Detect which cell encompasses the target text, then output its [x, y] center coordinate. 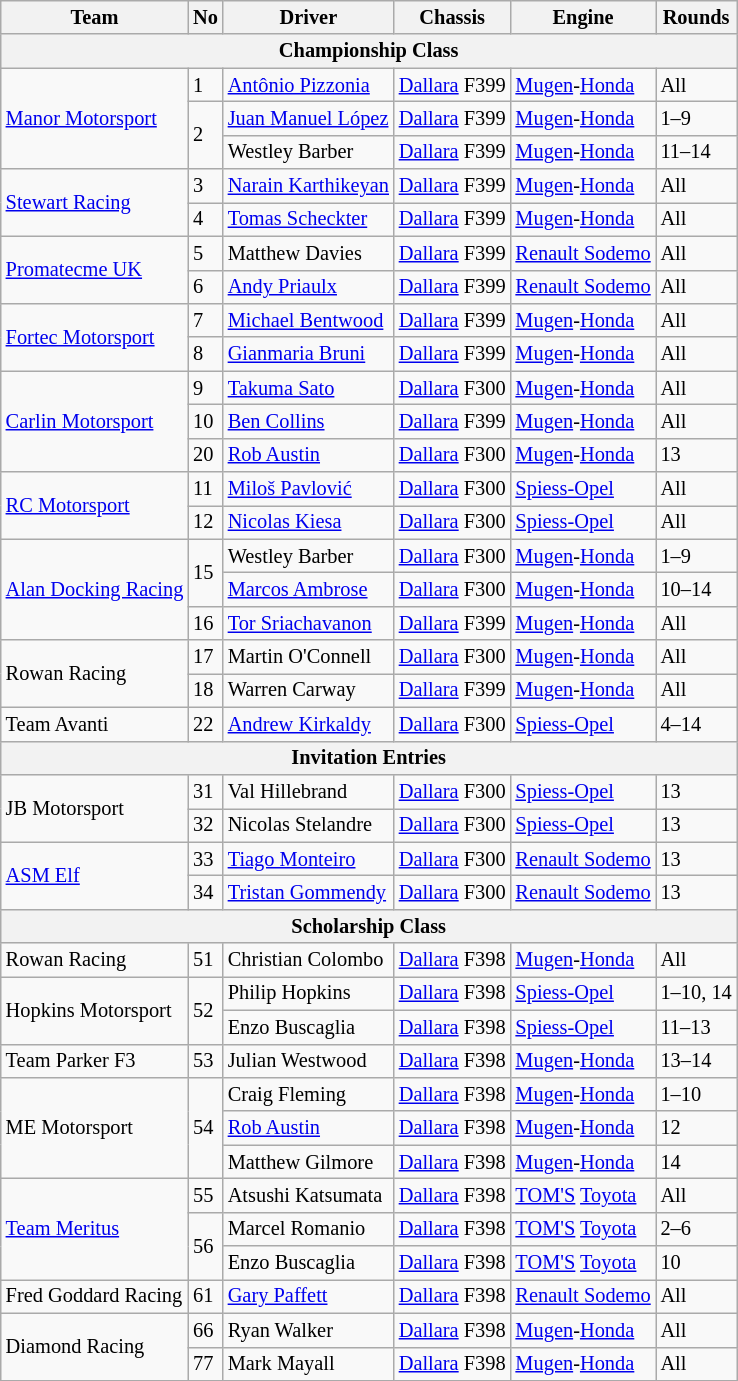
Tristan Gommendy [308, 892]
Team Meritus [94, 1228]
Miloš Pavlović [308, 489]
18 [206, 690]
53 [206, 1061]
Fred Goddard Racing [94, 1296]
54 [206, 1128]
Gianmaria Bruni [308, 354]
Tiago Monteiro [308, 859]
16 [206, 623]
Diamond Racing [94, 1346]
8 [206, 354]
Tor Sriachavanon [308, 623]
Nicolas Stelandre [308, 825]
3 [206, 186]
15 [206, 572]
Julian Westwood [308, 1061]
14 [696, 1162]
2 [206, 134]
Matthew Gilmore [308, 1162]
7 [206, 320]
Narain Karthikeyan [308, 186]
61 [206, 1296]
ASM Elf [94, 876]
52 [206, 1010]
Gary Paffett [308, 1296]
Craig Fleming [308, 1094]
Marcos Ambrose [308, 589]
Marcel Romanio [308, 1229]
Val Hillebrand [308, 791]
Stewart Racing [94, 202]
11–13 [696, 1027]
Ben Collins [308, 421]
Juan Manuel López [308, 118]
31 [206, 791]
Christian Colombo [308, 960]
9 [206, 388]
Driver [308, 17]
Team Avanti [94, 724]
Nicolas Kiesa [308, 522]
Fortec Motorsport [94, 336]
No [206, 17]
Martin O'Connell [308, 657]
56 [206, 1246]
Atsushi Katsumata [308, 1195]
Engine [584, 17]
17 [206, 657]
33 [206, 859]
ME Motorsport [94, 1128]
4 [206, 219]
Antônio Pizzonia [308, 85]
Team Parker F3 [94, 1061]
RC Motorsport [94, 506]
Alan Docking Racing [94, 590]
Chassis [452, 17]
1–10, 14 [696, 993]
34 [206, 892]
22 [206, 724]
JB Motorsport [94, 808]
Takuma Sato [308, 388]
Team [94, 17]
Tomas Scheckter [308, 219]
Matthew Davies [308, 253]
20 [206, 455]
Ryan Walker [308, 1330]
Andy Priaulx [308, 287]
Hopkins Motorsport [94, 1010]
4–14 [696, 724]
2–6 [696, 1229]
1–10 [696, 1094]
Warren Carway [308, 690]
6 [206, 287]
Championship Class [369, 51]
Manor Motorsport [94, 118]
Michael Bentwood [308, 320]
Andrew Kirkaldy [308, 724]
Scholarship Class [369, 926]
13–14 [696, 1061]
Philip Hopkins [308, 993]
11 [206, 489]
77 [206, 1364]
32 [206, 825]
Mark Mayall [308, 1364]
1 [206, 85]
11–14 [696, 152]
10–14 [696, 589]
Rounds [696, 17]
Invitation Entries [369, 758]
66 [206, 1330]
51 [206, 960]
Carlin Motorsport [94, 422]
55 [206, 1195]
Promatecme UK [94, 270]
5 [206, 253]
